Detect which cell encompasses the target text, then output its (x, y) center coordinate. 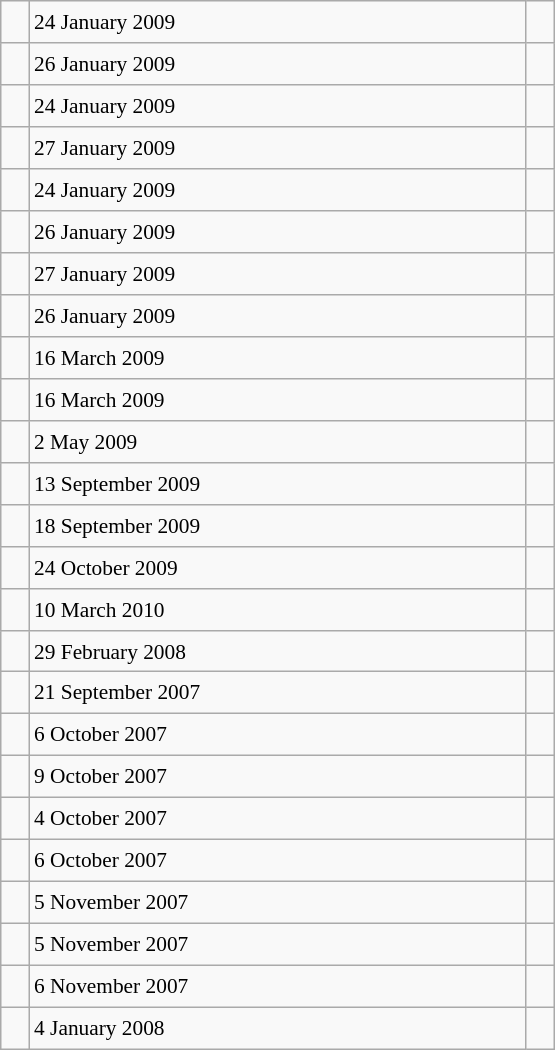
18 September 2009 (278, 525)
21 September 2007 (278, 693)
24 October 2009 (278, 567)
4 January 2008 (278, 1028)
6 November 2007 (278, 986)
2 May 2009 (278, 441)
9 October 2007 (278, 777)
10 March 2010 (278, 609)
13 September 2009 (278, 483)
4 October 2007 (278, 819)
29 February 2008 (278, 651)
